Determine the (X, Y) coordinate at the center of the cell enclosing the given text.  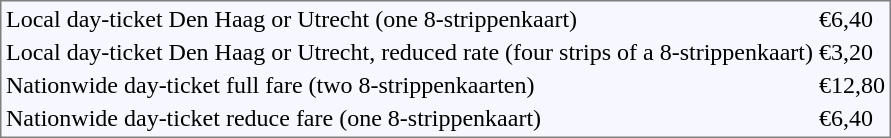
Local day-ticket Den Haag or Utrecht, reduced rate (four strips of a 8-strippenkaart) (409, 53)
€12,80 (852, 85)
Nationwide day-ticket full fare (two 8-strippenkaarten) (409, 85)
Nationwide day-ticket reduce fare (one 8-strippenkaart) (409, 119)
€3,20 (852, 53)
Local day-ticket Den Haag or Utrecht (one 8-strippenkaart) (409, 19)
